Locate the cell with the specified text and output its [x, y] center coordinate. 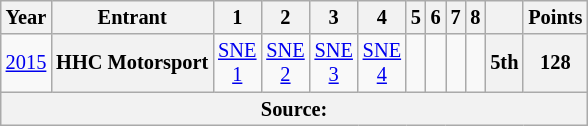
7 [456, 17]
SNE4 [382, 63]
Year [26, 17]
2 [285, 17]
Source: [294, 109]
3 [334, 17]
4 [382, 17]
SNE3 [334, 63]
5 [416, 17]
HHC Motorsport [132, 63]
6 [436, 17]
8 [475, 17]
128 [555, 63]
2015 [26, 63]
Points [555, 17]
SNE1 [237, 63]
SNE2 [285, 63]
Entrant [132, 17]
1 [237, 17]
5th [504, 63]
